For the text-containing cell, return its midpoint in (x, y) coordinate format. 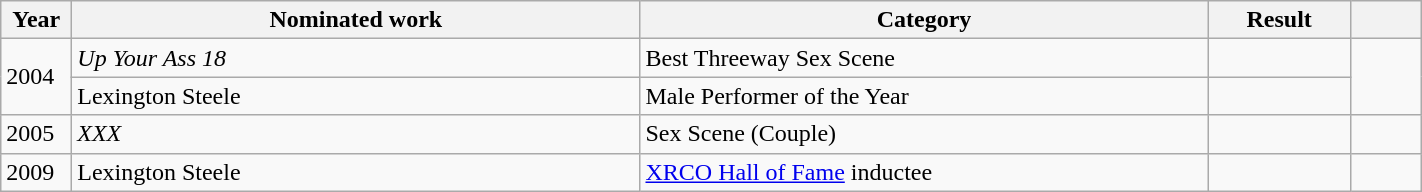
Nominated work (356, 20)
Male Performer of the Year (924, 96)
Up Your Ass 18 (356, 58)
2004 (36, 77)
Best Threeway Sex Scene (924, 58)
XXX (356, 134)
Sex Scene (Couple) (924, 134)
Result (1279, 20)
XRCO Hall of Fame inductee (924, 172)
Year (36, 20)
2009 (36, 172)
2005 (36, 134)
Category (924, 20)
